Locate the cell with the specified text and output its [x, y] center coordinate. 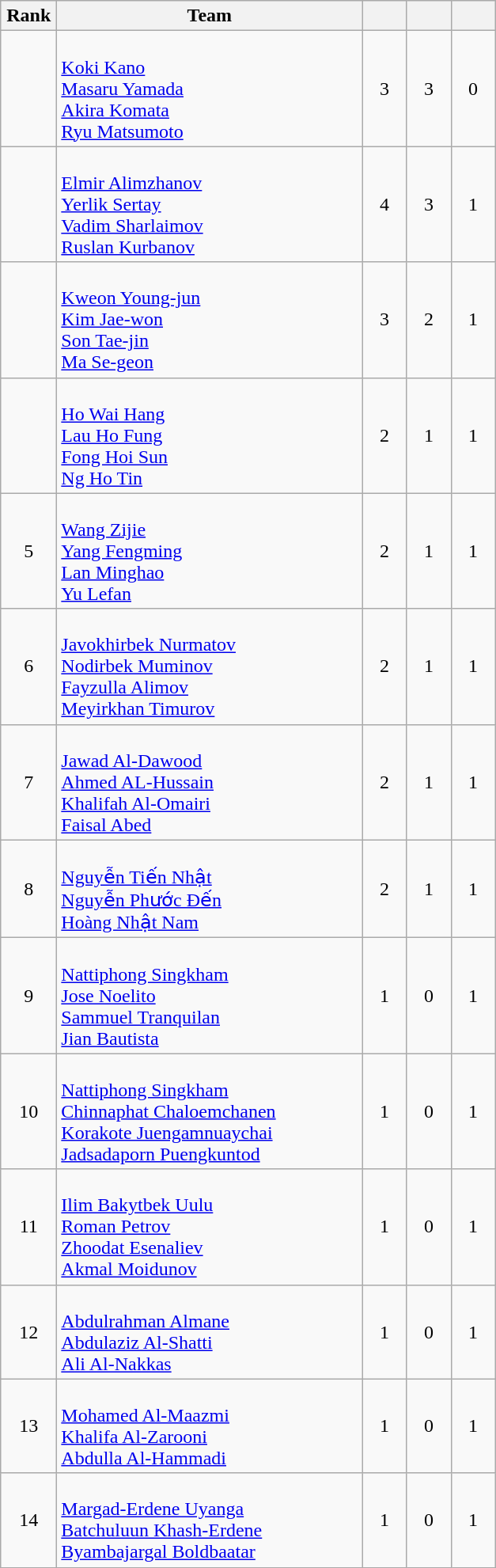
Nattiphong SingkhamChinnaphat ChaloemchanenKorakote JuengamnuaychaiJadsadaporn Puengkuntod [210, 1111]
Mohamed Al-MaazmiKhalifa Al-ZarooniAbdulla Al-Hammadi [210, 1426]
14 [28, 1520]
5 [28, 551]
11 [28, 1227]
Nguyễn Tiến NhậtNguyễn Phước ĐếnHoàng Nhật Nam [210, 889]
Nattiphong SingkhamJose NoelitoSammuel TranquilanJian Bautista [210, 996]
Ho Wai Hang Lau Ho Fung Fong Hoi Sun Ng Ho Tin [210, 435]
Abdulrahman AlmaneAbdulaziz Al-ShattiAli Al-Nakkas [210, 1331]
Elmir Alimzhanov Yerlik Sertay Vadim Sharlaimov Ruslan Kurbanov [210, 204]
6 [28, 666]
13 [28, 1426]
Koki Kano Masaru Yamada Akira Komata Ryu Matsumoto [210, 89]
Javokhirbek NurmatovNodirbek MuminovFayzulla AlimovMeyirkhan Timurov [210, 666]
Ilim Bakytbek UuluRoman PetrovZhoodat EsenalievAkmal Moidunov [210, 1227]
Margad-Erdene UyangaBatchuluun Khash-ErdeneByambajargal Boldbaatar [210, 1520]
Team [210, 16]
Rank [28, 16]
4 [384, 204]
Wang ZijieYang FengmingLan MinghaoYu Lefan [210, 551]
8 [28, 889]
Kweon Young-jun Kim Jae-won Son Tae-jin Ma Se-geon [210, 320]
7 [28, 782]
12 [28, 1331]
10 [28, 1111]
Jawad Al-DawoodAhmed AL-HussainKhalifah Al-Omairi Faisal Abed [210, 782]
9 [28, 996]
